Capture the cell that displays the provided text and extract its (x, y) central coordinate. 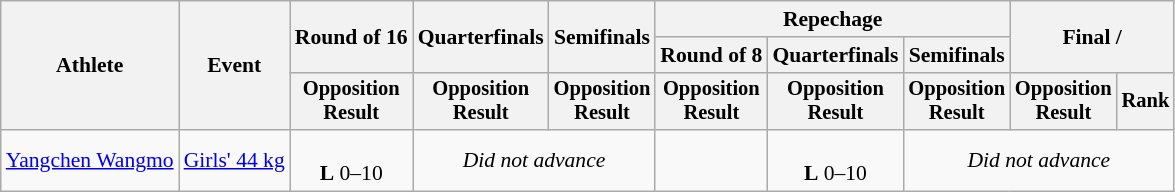
Round of 16 (352, 36)
Final / (1092, 36)
Event (234, 66)
Rank (1146, 101)
Athlete (90, 66)
Yangchen Wangmo (90, 160)
Round of 8 (711, 55)
Girls' 44 kg (234, 160)
Repechage (832, 19)
